Return (x, y) of the center of cell containing provided text 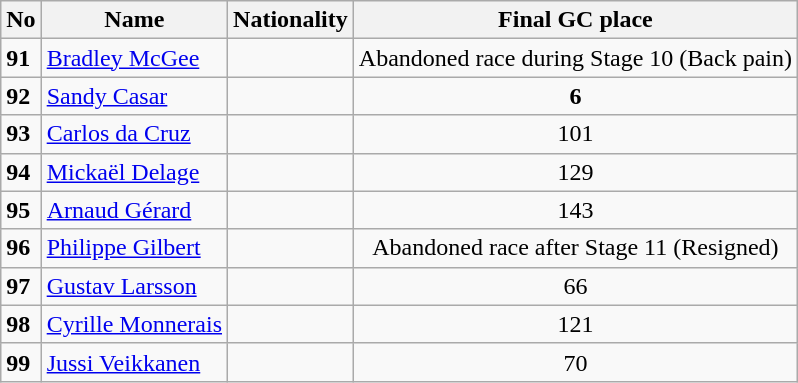
Abandoned race during Stage 10 (Back pain) (575, 58)
96 (21, 248)
121 (575, 324)
Carlos da Cruz (134, 134)
Sandy Casar (134, 96)
101 (575, 134)
94 (21, 172)
91 (21, 58)
6 (575, 96)
99 (21, 362)
No (21, 20)
98 (21, 324)
Nationality (291, 20)
Philippe Gilbert (134, 248)
Abandoned race after Stage 11 (Resigned) (575, 248)
Mickaël Delage (134, 172)
Gustav Larsson (134, 286)
70 (575, 362)
92 (21, 96)
Jussi Veikkanen (134, 362)
66 (575, 286)
Cyrille Monnerais (134, 324)
Name (134, 20)
97 (21, 286)
Final GC place (575, 20)
129 (575, 172)
143 (575, 210)
Arnaud Gérard (134, 210)
Bradley McGee (134, 58)
95 (21, 210)
93 (21, 134)
